Capture the cell that displays the provided text and extract its (X, Y) central coordinate. 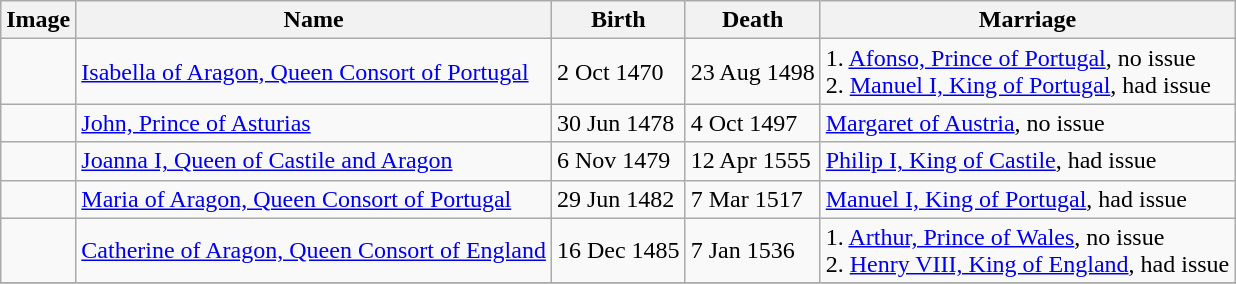
7 Mar 1517 (752, 199)
16 Dec 1485 (618, 250)
Manuel I, King of Portugal, had issue (1028, 199)
Isabella of Aragon, Queen Consort of Portugal (314, 72)
6 Nov 1479 (618, 161)
4 Oct 1497 (752, 123)
Philip I, King of Castile, had issue (1028, 161)
Image (38, 20)
1. Afonso, Prince of Portugal, no issue2. Manuel I, King of Portugal, had issue (1028, 72)
1. Arthur, Prince of Wales, no issue2. Henry VIII, King of England, had issue (1028, 250)
Death (752, 20)
30 Jun 1478 (618, 123)
Marriage (1028, 20)
2 Oct 1470 (618, 72)
7 Jan 1536 (752, 250)
23 Aug 1498 (752, 72)
29 Jun 1482 (618, 199)
Name (314, 20)
Catherine of Aragon, Queen Consort of England (314, 250)
12 Apr 1555 (752, 161)
Maria of Aragon, Queen Consort of Portugal (314, 199)
Joanna I, Queen of Castile and Aragon (314, 161)
Margaret of Austria, no issue (1028, 123)
Birth (618, 20)
John, Prince of Asturias (314, 123)
